Locate the cell with the specified text and output its (x, y) center coordinate. 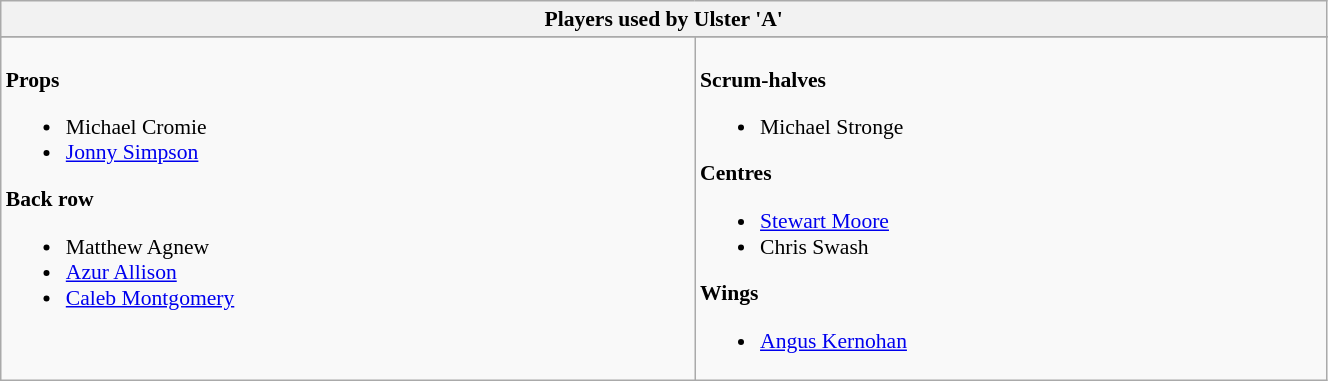
Players used by Ulster 'A' (664, 19)
Props Michael Cromie Jonny SimpsonBack row Matthew Agnew Azur Allison Caleb Montgomery (348, 209)
Scrum-halves Michael StrongeCentres Stewart Moore Chris SwashWings Angus Kernohan (1010, 209)
